Determine the [x, y] coordinate at the center of the cell enclosing the given text.  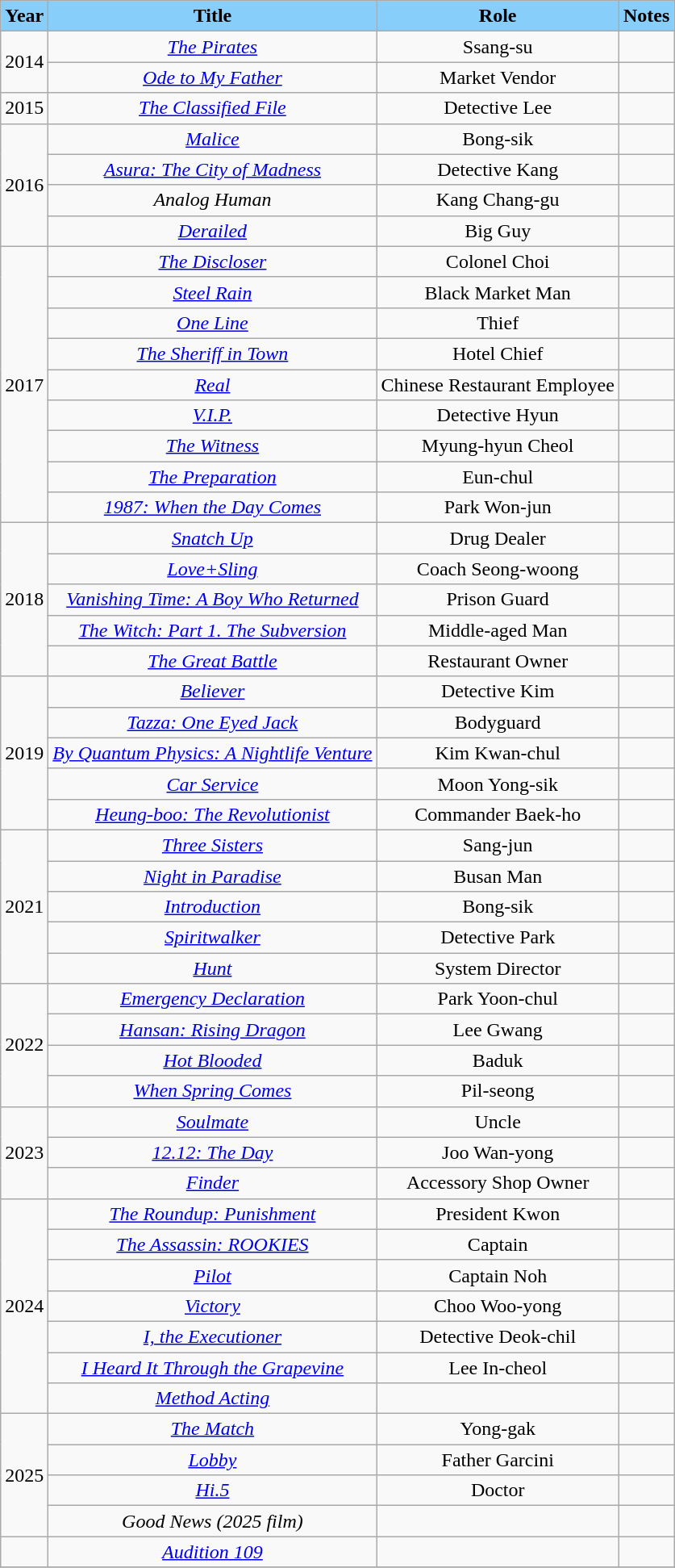
The Preparation [213, 477]
Doctor [498, 1491]
Yong-gak [498, 1429]
Choo Woo-yong [498, 1306]
Detective Park [498, 938]
Thief [498, 323]
2016 [24, 185]
Derailed [213, 231]
Method Acting [213, 1399]
The Assassin: ROOKIES [213, 1244]
Victory [213, 1306]
Hotel Chief [498, 353]
Coach Seong-woong [498, 569]
The Discloser [213, 261]
Introduction [213, 907]
Steel Rain [213, 292]
Believer [213, 692]
I, the Executioner [213, 1336]
Black Market Man [498, 292]
System Director [498, 968]
Three Sisters [213, 845]
Uncle [498, 1122]
Pilot [213, 1275]
Lee In-cheol [498, 1368]
Love+Sling [213, 569]
Hot Blooded [213, 1060]
Finder [213, 1183]
The Great Battle [213, 661]
Moon Yong-sik [498, 784]
Emergency Declaration [213, 999]
2019 [24, 753]
The Classified File [213, 108]
1987: When the Day Comes [213, 508]
Detective Kim [498, 692]
Good News (2025 film) [213, 1521]
2014 [24, 62]
Detective Kang [498, 169]
By Quantum Physics: A Nightlife Venture [213, 753]
Tazza: One Eyed Jack [213, 722]
Real [213, 385]
2017 [24, 384]
The Witch: Part 1. The Subversion [213, 630]
Myung-hyun Cheol [498, 446]
Joo Wan-yong [498, 1152]
Notes [646, 16]
Hansan: Rising Dragon [213, 1030]
Ode to My Father [213, 77]
Snatch Up [213, 538]
Restaurant Owner [498, 661]
Hi.5 [213, 1491]
Baduk [498, 1060]
Analog Human [213, 200]
Title [213, 16]
Park Yoon-chul [498, 999]
2021 [24, 906]
Captain [498, 1244]
Captain Noh [498, 1275]
Heung-boo: The Revolutionist [213, 814]
Chinese Restaurant Employee [498, 385]
Role [498, 16]
2024 [24, 1306]
Prison Guard [498, 600]
Bodyguard [498, 722]
Detective Deok-chil [498, 1336]
Commander Baek-ho [498, 814]
Night in Paradise [213, 876]
Car Service [213, 784]
Soulmate [213, 1122]
President Kwon [498, 1214]
Kim Kwan-chul [498, 753]
Detective Hyun [498, 416]
Sang-jun [498, 845]
Big Guy [498, 231]
The Witness [213, 446]
Park Won-jun [498, 508]
One Line [213, 323]
Vanishing Time: A Boy Who Returned [213, 600]
When Spring Comes [213, 1091]
The Pirates [213, 47]
The Roundup: Punishment [213, 1214]
Detective Lee [498, 108]
2018 [24, 600]
Lee Gwang [498, 1030]
Father Garcini [498, 1460]
Accessory Shop Owner [498, 1183]
2022 [24, 1045]
Spiritwalker [213, 938]
Audition 109 [213, 1552]
Market Vendor [498, 77]
2023 [24, 1152]
Busan Man [498, 876]
V.I.P. [213, 416]
Eun-chul [498, 477]
2015 [24, 108]
Asura: The City of Madness [213, 169]
The Match [213, 1429]
Pil-seong [498, 1091]
12.12: The Day [213, 1152]
Ssang-su [498, 47]
Kang Chang-gu [498, 200]
2025 [24, 1475]
Malice [213, 139]
Drug Dealer [498, 538]
Colonel Choi [498, 261]
Middle-aged Man [498, 630]
Hunt [213, 968]
The Sheriff in Town [213, 353]
Lobby [213, 1460]
I Heard It Through the Grapevine [213, 1368]
Year [24, 16]
